Output the [x, y] coordinate of the center of the cell containing the given text.  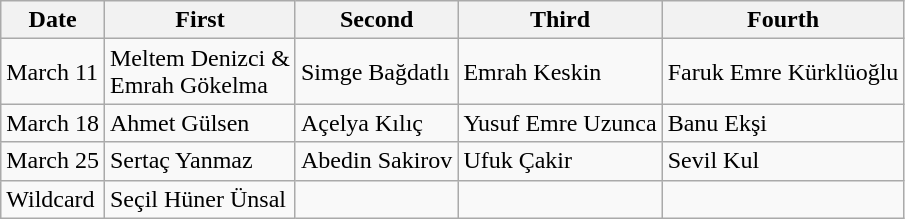
Third [560, 20]
Açelya Kılıç [376, 123]
Date [53, 20]
Sertaç Yanmaz [200, 161]
Faruk Emre Kürklüoğlu [783, 72]
Meltem Denizci &Emrah Gökelma [200, 72]
Abedin Sakirov [376, 161]
Seçil Hüner Ünsal [200, 199]
Ahmet Gülsen [200, 123]
March 18 [53, 123]
Banu Ekşi [783, 123]
Ufuk Çakir [560, 161]
Sevil Kul [783, 161]
First [200, 20]
Wildcard [53, 199]
Emrah Keskin [560, 72]
Simge Bağdatlı [376, 72]
Fourth [783, 20]
March 25 [53, 161]
March 11 [53, 72]
Second [376, 20]
Yusuf Emre Uzunca [560, 123]
